Locate the cell with the specified text and output its (x, y) center coordinate. 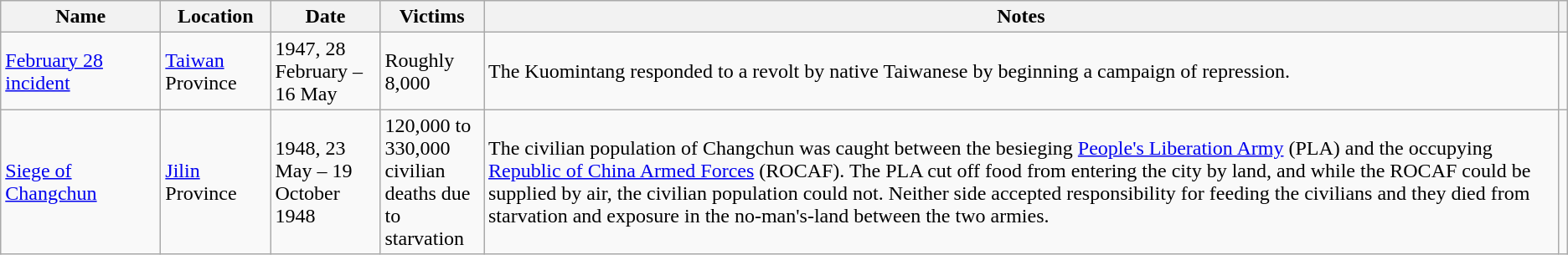
Date (325, 17)
Notes (1022, 17)
Location (216, 17)
Name (80, 17)
120,000 to 330,000 civilian deaths due to starvation (432, 182)
Taiwan Province (216, 71)
Siege of Changchun (80, 182)
1948, 23 May – 19 October 1948 (325, 182)
The Kuomintang responded to a revolt by native Taiwanese by beginning a campaign of repression. (1022, 71)
Jilin Province (216, 182)
February 28 incident (80, 71)
Victims (432, 17)
1947, 28 February – 16 May (325, 71)
Roughly 8,000 (432, 71)
